Locate the cell with the specified text and output its (X, Y) center coordinate. 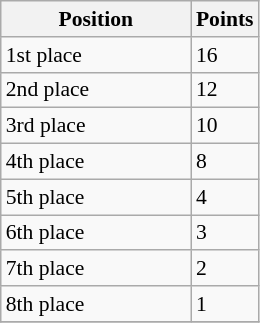
3rd place (96, 126)
2nd place (96, 90)
Position (96, 19)
1st place (96, 55)
1 (225, 304)
7th place (96, 269)
2 (225, 269)
4th place (96, 162)
12 (225, 90)
8th place (96, 304)
10 (225, 126)
5th place (96, 197)
16 (225, 55)
4 (225, 197)
6th place (96, 233)
Points (225, 19)
3 (225, 233)
8 (225, 162)
